Detect which cell encompasses the target text, then output its (x, y) center coordinate. 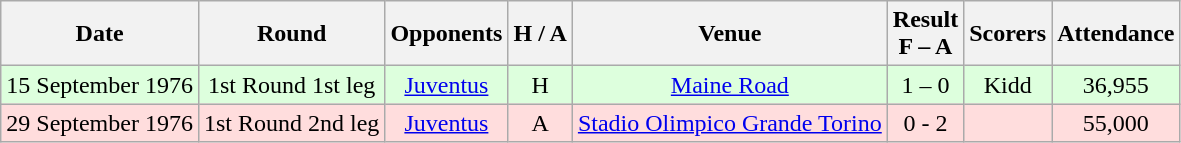
1 – 0 (925, 85)
Scorers (1008, 34)
15 September 1976 (100, 85)
Venue (730, 34)
ResultF – A (925, 34)
H (540, 85)
Round (291, 34)
1st Round 2nd leg (291, 123)
H / A (540, 34)
Attendance (1116, 34)
Date (100, 34)
Maine Road (730, 85)
Opponents (446, 34)
36,955 (1116, 85)
Kidd (1008, 85)
Stadio Olimpico Grande Torino (730, 123)
0 - 2 (925, 123)
A (540, 123)
55,000 (1116, 123)
29 September 1976 (100, 123)
1st Round 1st leg (291, 85)
